Capture the cell that displays the provided text and extract its (X, Y) central coordinate. 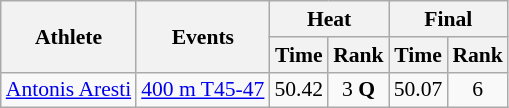
Events (202, 36)
6 (478, 90)
3 Q (358, 90)
Final (448, 19)
50.07 (418, 90)
50.42 (298, 90)
Heat (328, 19)
Athlete (68, 36)
400 m T45-47 (202, 90)
Antonis Aresti (68, 90)
